Extract the [x, y] coordinate from the center of the cell holding the provided text.  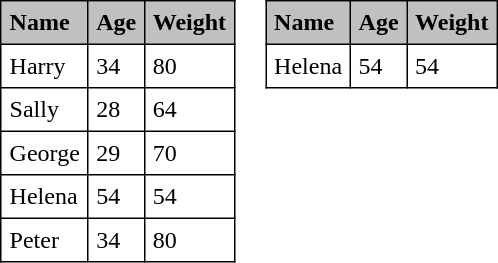
Sally [44, 110]
Harry [44, 66]
Peter [44, 240]
George [44, 153]
64 [190, 110]
70 [190, 153]
29 [116, 153]
28 [116, 110]
